Return (X, Y) of the center of cell containing provided text 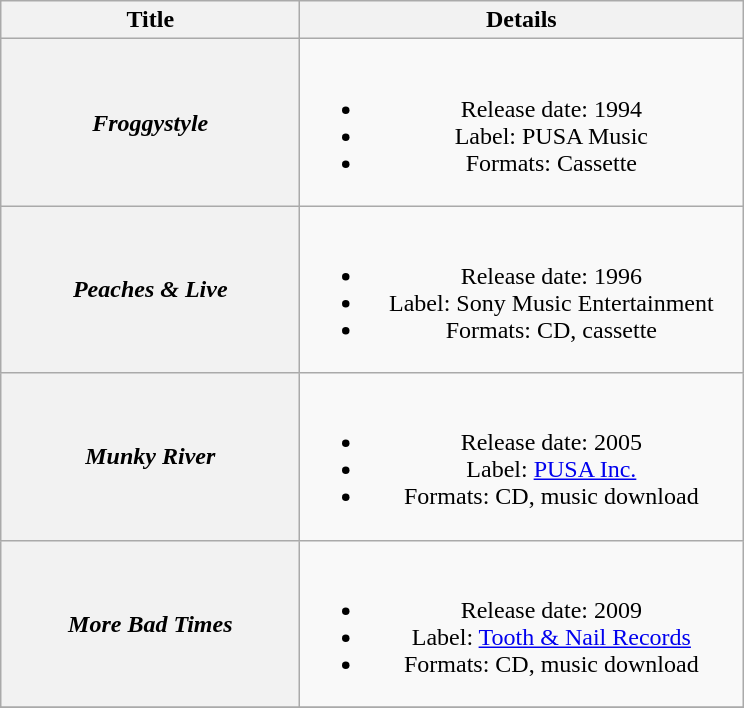
Details (522, 20)
Froggystyle (150, 122)
Peaches & Live (150, 290)
Munky River (150, 456)
Release date: 2005Label: PUSA Inc.Formats: CD, music download (522, 456)
More Bad Times (150, 624)
Release date: 2009Label: Tooth & Nail RecordsFormats: CD, music download (522, 624)
Title (150, 20)
Release date: 1996Label: Sony Music EntertainmentFormats: CD, cassette (522, 290)
Release date: 1994Label: PUSA MusicFormats: Cassette (522, 122)
